Extract the (x, y) coordinate from the center of the cell holding the provided text.  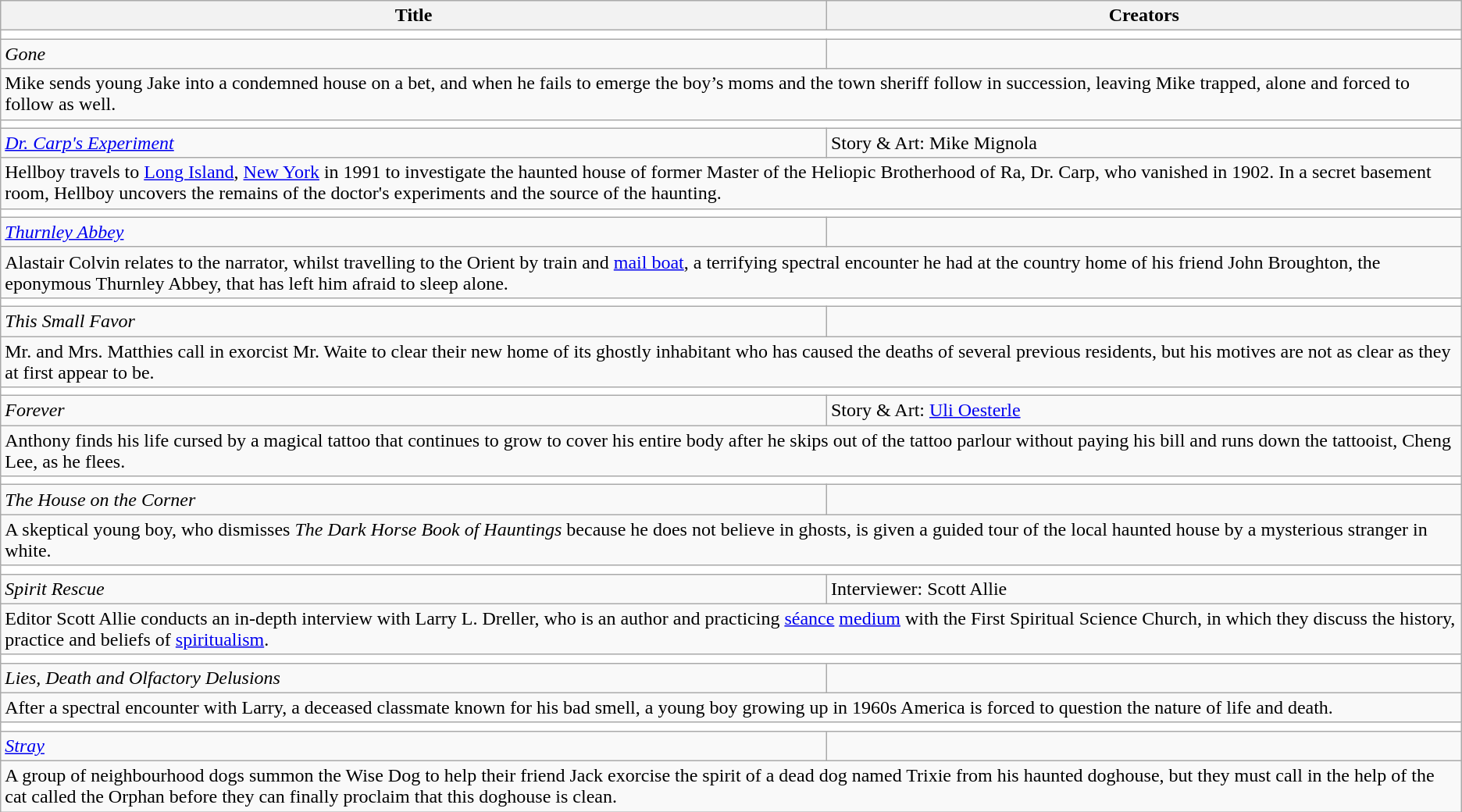
This Small Favor (414, 321)
Thurnley Abbey (414, 232)
Forever (414, 411)
Spirit Rescue (414, 589)
Story & Art: Mike Mignola (1143, 143)
Interviewer: Scott Allie (1143, 589)
Dr. Carp's Experiment (414, 143)
Stray (414, 746)
Gone (414, 54)
Lies, Death and Olfactory Delusions (414, 678)
Creators (1143, 16)
The House on the Corner (414, 500)
Title (414, 16)
Story & Art: Uli Oesterle (1143, 411)
